For the text-containing cell, return its midpoint in [X, Y] coordinate format. 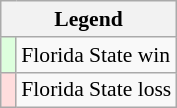
Legend [89, 19]
Florida State win [96, 55]
Florida State loss [96, 90]
